Detect which cell encompasses the target text, then output its [x, y] center coordinate. 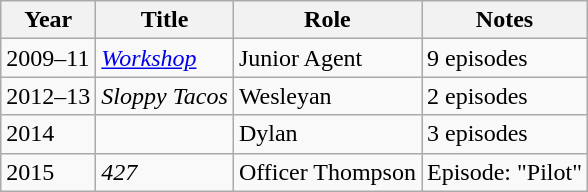
Notes [505, 20]
9 episodes [505, 58]
Wesleyan [327, 96]
Junior Agent [327, 58]
2009–11 [48, 58]
3 episodes [505, 134]
Dylan [327, 134]
Title [165, 20]
2 episodes [505, 96]
Sloppy Tacos [165, 96]
2014 [48, 134]
2015 [48, 172]
Officer Thompson [327, 172]
2012–13 [48, 96]
427 [165, 172]
Year [48, 20]
Workshop [165, 58]
Role [327, 20]
Episode: "Pilot" [505, 172]
